Detect which cell encompasses the target text, then output its [x, y] center coordinate. 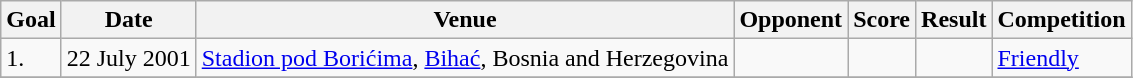
Goal [31, 20]
Friendly [1062, 58]
Result [954, 20]
22 July 2001 [128, 58]
1. [31, 58]
Opponent [791, 20]
Venue [465, 20]
Score [882, 20]
Date [128, 20]
Stadion pod Borićima, Bihać, Bosnia and Herzegovina [465, 58]
Competition [1062, 20]
